Identify which cell holds the provided text, then report its [X, Y] central coordinate. 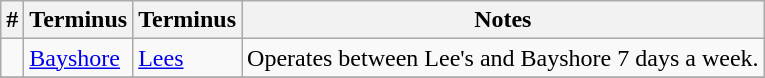
Operates between Lee's and Bayshore 7 days a week. [504, 58]
Lees [188, 58]
Notes [504, 20]
Bayshore [78, 58]
# [12, 20]
